Capture the cell that displays the provided text and extract its (X, Y) central coordinate. 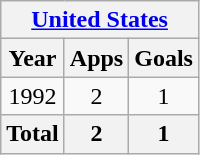
Apps (96, 58)
Goals (164, 58)
United States (100, 20)
1992 (33, 96)
Total (33, 134)
Year (33, 58)
